Pinpoint the cell where the given text exists, returning its (x, y) midpoint coordinate. 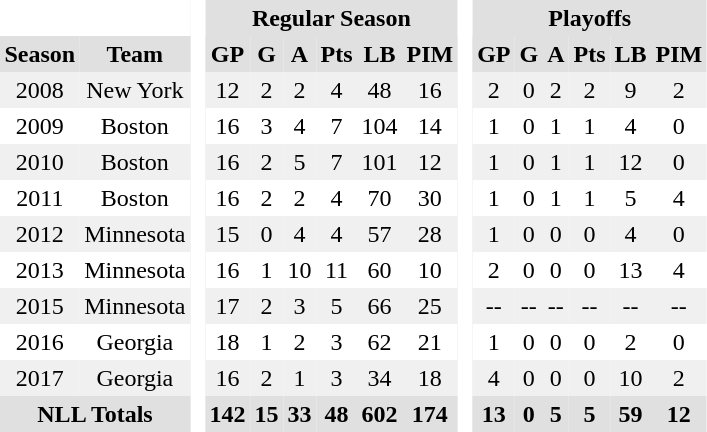
9 (630, 90)
602 (380, 414)
2016 (40, 342)
11 (336, 270)
174 (430, 414)
14 (430, 126)
60 (380, 270)
Playoffs (590, 18)
62 (380, 342)
2009 (40, 126)
34 (380, 378)
30 (430, 198)
142 (228, 414)
2010 (40, 162)
Team (135, 54)
104 (380, 126)
2013 (40, 270)
57 (380, 234)
2015 (40, 306)
2017 (40, 378)
70 (380, 198)
New York (135, 90)
25 (430, 306)
NLL Totals (95, 414)
2008 (40, 90)
33 (300, 414)
Regular Season (332, 18)
28 (430, 234)
17 (228, 306)
Season (40, 54)
59 (630, 414)
101 (380, 162)
21 (430, 342)
2012 (40, 234)
66 (380, 306)
2011 (40, 198)
